For the text-containing cell, return its midpoint in (x, y) coordinate format. 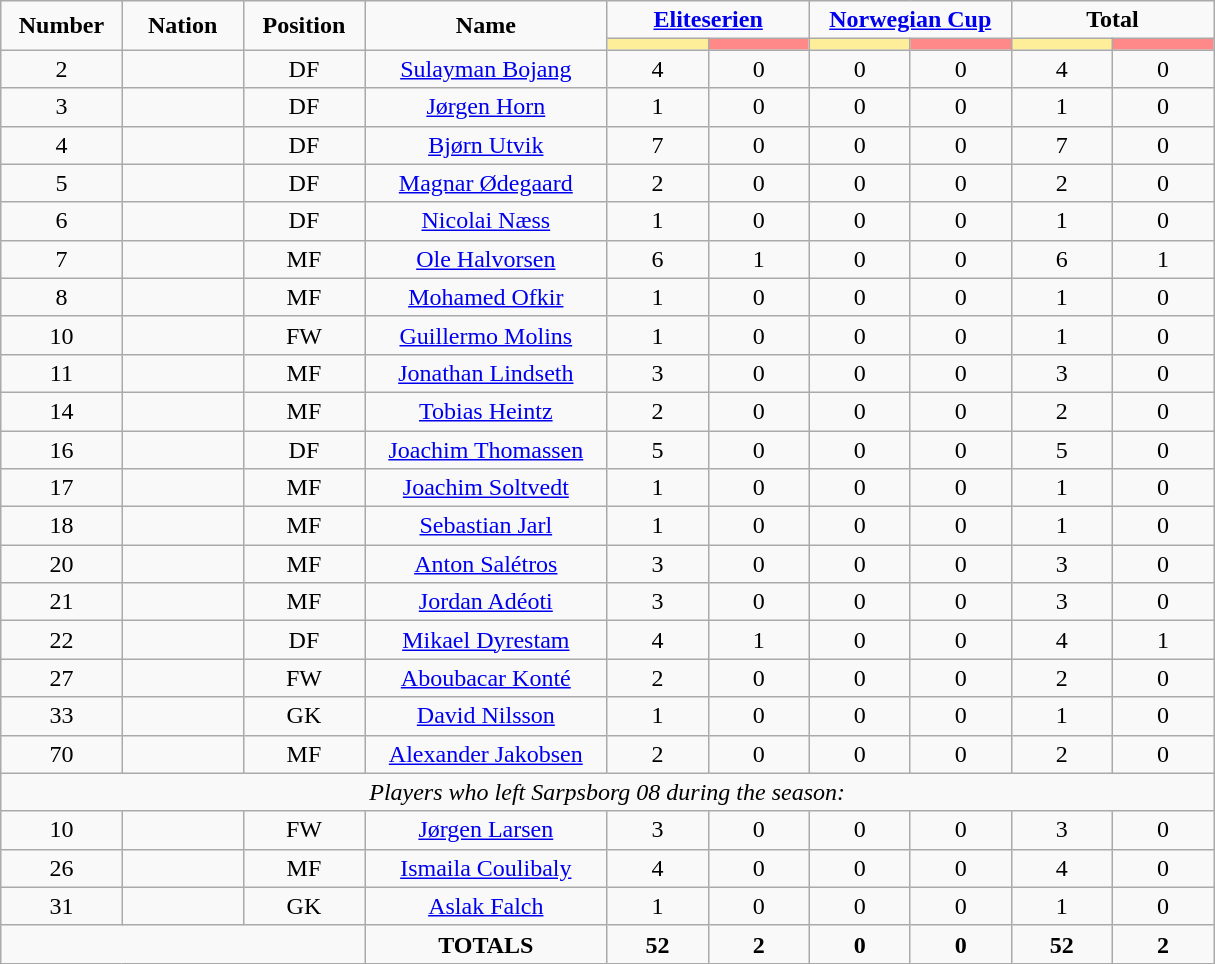
20 (62, 564)
Jørgen Horn (486, 107)
Players who left Sarpsborg 08 during the season: (608, 792)
Nation (182, 26)
21 (62, 602)
Jørgen Larsen (486, 830)
Tobias Heintz (486, 411)
TOTALS (486, 944)
Guillermo Molins (486, 335)
Norwegian Cup (910, 20)
27 (62, 678)
Magnar Ødegaard (486, 183)
Sulayman Bojang (486, 69)
Sebastian Jarl (486, 526)
Ismaila Coulibaly (486, 868)
8 (62, 297)
Number (62, 26)
Alexander Jakobsen (486, 754)
Position (304, 26)
Mikael Dyrestam (486, 640)
Jonathan Lindseth (486, 373)
Anton Salétros (486, 564)
16 (62, 449)
Aslak Falch (486, 906)
Ole Halvorsen (486, 259)
33 (62, 716)
Jordan Adéoti (486, 602)
18 (62, 526)
Mohamed Ofkir (486, 297)
26 (62, 868)
David Nilsson (486, 716)
31 (62, 906)
Total (1112, 20)
Nicolai Næss (486, 221)
11 (62, 373)
Aboubacar Konté (486, 678)
Eliteserien (708, 20)
Name (486, 26)
Joachim Thomassen (486, 449)
Joachim Soltvedt (486, 488)
22 (62, 640)
14 (62, 411)
70 (62, 754)
17 (62, 488)
Bjørn Utvik (486, 145)
